Scan for the cell matching the given text and deliver its (x, y) coordinate at center. 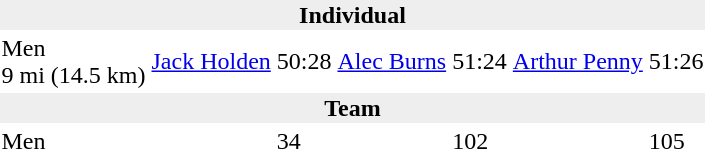
51:26 (676, 62)
Alec Burns (392, 62)
Team (352, 108)
Arthur Penny (578, 62)
50:28 (304, 62)
Men9 mi (14.5 km) (74, 62)
Individual (352, 15)
Jack Holden (211, 62)
51:24 (480, 62)
